For the text-containing cell, return its midpoint in (x, y) coordinate format. 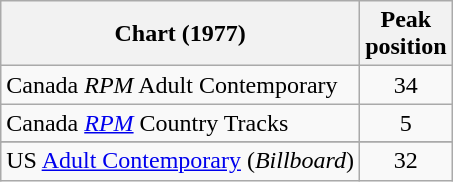
Peakposition (406, 34)
32 (406, 161)
Canada RPM Country Tracks (180, 123)
Canada RPM Adult Contemporary (180, 85)
34 (406, 85)
US Adult Contemporary (Billboard) (180, 161)
5 (406, 123)
Chart (1977) (180, 34)
